Detect which cell encompasses the target text, then output its (X, Y) center coordinate. 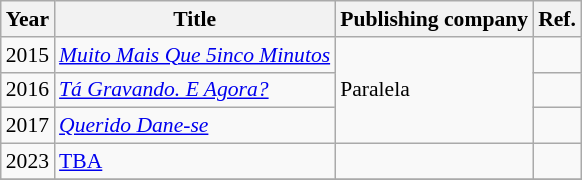
2023 (28, 162)
TBA (194, 162)
2015 (28, 55)
2017 (28, 126)
Year (28, 19)
2016 (28, 90)
Muito Mais Que 5inco Minutos (194, 55)
Publishing company (434, 19)
Title (194, 19)
Paralela (434, 90)
Tá Gravando. E Agora? (194, 90)
Ref. (557, 19)
Querido Dane-se (194, 126)
